Identify which cell holds the provided text, then report its [X, Y] central coordinate. 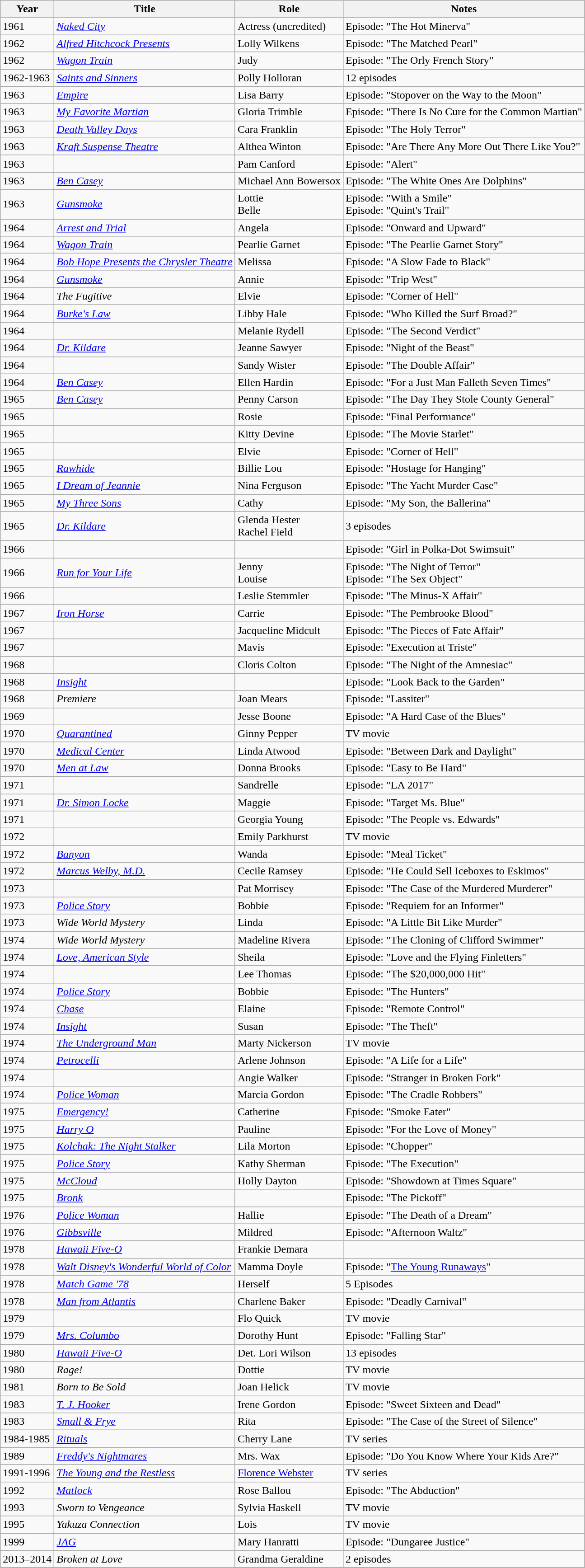
Medical Center [145, 751]
1995 [27, 1525]
Bronk [145, 1198]
Notes [463, 9]
Georgia Young [289, 820]
Susan [289, 1026]
Episode: "The Pickoff" [463, 1198]
I Dream of Jeannie [145, 485]
Episode: "The Pembrooke Blood" [463, 613]
Iron Horse [145, 613]
Emily Parkhurst [289, 837]
Annie [289, 279]
Sheila [289, 957]
Episode: "Hostage for Hanging" [463, 468]
Pauline [289, 1129]
Libby Hale [289, 314]
Episode: "The Cradle Robbers" [463, 1095]
Mildred [289, 1232]
Episode: "The Cloning of Clifford Swimmer" [463, 940]
Penny Carson [289, 399]
Sandrelle [289, 785]
JAG [145, 1542]
Episode: "For a Just Man Falleth Seven Times" [463, 382]
Harry O [145, 1129]
1992 [27, 1490]
Episode: "The $20,000,000 Hit" [463, 974]
Pearlie Garnet [289, 245]
Episode: "The Abduction" [463, 1490]
Gibbsville [145, 1232]
Episode: "Execution at Triste" [463, 648]
Actress (uncredited) [289, 26]
Flo Quick [289, 1318]
Episode: "The Case of the Murdered Murderer" [463, 888]
1962-1963 [27, 78]
Episode: "The Matched Pearl" [463, 43]
1969 [27, 716]
Alfred Hitchcock Presents [145, 43]
Episode: "Girl in Polka-Dot Swimsuit" [463, 549]
Year [27, 9]
Jesse Boone [289, 716]
Episode: "Alert" [463, 164]
Marty Nickerson [289, 1043]
3 episodes [463, 526]
Episode: "The Case of the Street of Silence" [463, 1422]
Maggie [289, 802]
Naked City [145, 26]
Billie Lou [289, 468]
Episode: "Remote Control" [463, 1009]
Episode: "Night of the Beast" [463, 348]
Kathy Sherman [289, 1164]
Leslie Stemmler [289, 596]
Rosie [289, 417]
Episode: "Showdown at Times Square" [463, 1181]
Gloria Trimble [289, 112]
Hallie [289, 1215]
Judy [289, 61]
Dr. Simon Locke [145, 802]
Match Game '78 [145, 1284]
Florence Webster [289, 1473]
Petrocelli [145, 1060]
Jacqueline Midcult [289, 630]
Pam Canford [289, 164]
Det. Lori Wilson [289, 1352]
Episode: "The White Ones Are Dolphins" [463, 181]
Emergency! [145, 1112]
Episode: "A Life for a Life" [463, 1060]
Arlene Johnson [289, 1060]
Ellen Hardin [289, 382]
Irene Gordon [289, 1404]
Episode: "Deadly Carnival" [463, 1301]
Episode: "A Slow Fade to Black" [463, 262]
Kitty Devine [289, 434]
Episode: "Requiem for an Informer" [463, 906]
Burke's Law [145, 314]
Jeanne Sawyer [289, 348]
Episode: "Trip West" [463, 279]
Episode: "The Orly French Story" [463, 61]
The Underground Man [145, 1043]
Episode: "Onward and Upward" [463, 227]
Episode: "LA 2017" [463, 785]
Episode: "A Little Bit Like Murder" [463, 923]
Lila Morton [289, 1146]
Carrie [289, 613]
Episode: "Easy to Be Hard" [463, 768]
Episode: "The Night of the Amnesiac" [463, 665]
Charlene Baker [289, 1301]
Episode: "The Night of Terror"Episode: "The Sex Object" [463, 573]
Rita [289, 1422]
Episode: "Look Back to the Garden" [463, 682]
Episode: "The Execution" [463, 1164]
Rose Ballou [289, 1490]
Mrs. Wax [289, 1456]
Glenda HesterRachel Field [289, 526]
Mavis [289, 648]
5 Episodes [463, 1284]
Marcia Gordon [289, 1095]
Michael Ann Bowersox [289, 181]
Banyon [145, 854]
Episode: "The Day They Stole County General" [463, 399]
Herself [289, 1284]
Episode: "Who Killed the Surf Broad?" [463, 314]
2 episodes [463, 1559]
Walt Disney's Wonderful World of Color [145, 1267]
1984-1985 [27, 1439]
Episode: "Afternoon Waltz" [463, 1232]
Polly Holloran [289, 78]
Episode: "The Death of a Dream" [463, 1215]
Cathy [289, 503]
Episode: "Sweet Sixteen and Dead" [463, 1404]
Episode: "Meal Ticket" [463, 854]
Episode: "Stopover on the Way to the Moon" [463, 95]
Love, American Style [145, 957]
T. J. Hooker [145, 1404]
Episode: "Target Ms. Blue" [463, 802]
Linda [289, 923]
Episode: "Between Dark and Daylight" [463, 751]
Lee Thomas [289, 974]
Premiere [145, 699]
Chase [145, 1009]
Episode: "The Young Runaways" [463, 1267]
1989 [27, 1456]
Small & Frye [145, 1422]
Lois [289, 1525]
McCloud [145, 1181]
Born to Be Sold [145, 1387]
Dottie [289, 1370]
Pat Morrisey [289, 888]
Episode: "The Second Verdict" [463, 331]
Cecile Ramsey [289, 871]
Episode: "Falling Star" [463, 1335]
Men at Law [145, 768]
Catherine [289, 1112]
Title [145, 9]
Empire [145, 95]
Althea Winton [289, 146]
Yakuza Connection [145, 1525]
Grandma Geraldine [289, 1559]
Episode: "For the Love of Money" [463, 1129]
Broken at Love [145, 1559]
Rituals [145, 1439]
Sandy Wister [289, 365]
Episode: "My Son, the Ballerina" [463, 503]
Role [289, 9]
Marcus Welby, M.D. [145, 871]
Episode: "Final Performance" [463, 417]
Mamma Doyle [289, 1267]
2013–2014 [27, 1559]
Episode: "With a Smile"Episode: "Quint's Trail" [463, 204]
Kolchak: The Night Stalker [145, 1146]
Joan Mears [289, 699]
Episode: "The Pearlie Garnet Story" [463, 245]
Man from Atlantis [145, 1301]
Frankie Demara [289, 1249]
Run for Your Life [145, 573]
Angie Walker [289, 1078]
Lisa Barry [289, 95]
Holly Dayton [289, 1181]
Dorothy Hunt [289, 1335]
Episode: "Are There Any More Out There Like You?" [463, 146]
Episode: "Lassiter" [463, 699]
Ginny Pepper [289, 733]
12 episodes [463, 78]
Episode: "There Is No Cure for the Common Martian" [463, 112]
Sworn to Vengeance [145, 1507]
Episode: "The Pieces of Fate Affair" [463, 630]
Mary Hanratti [289, 1542]
1961 [27, 26]
Episode: "The Minus-X Affair" [463, 596]
Cloris Colton [289, 665]
Elaine [289, 1009]
Death Valley Days [145, 129]
Episode: "Do You Know Where Your Kids Are?" [463, 1456]
Angela [289, 227]
1991-1996 [27, 1473]
Episode: "The Holy Terror" [463, 129]
Episode: "Stranger in Broken Fork" [463, 1078]
Episode: "The People vs. Edwards" [463, 820]
1981 [27, 1387]
The Young and the Restless [145, 1473]
Episode: "The Hunters" [463, 991]
Cherry Lane [289, 1439]
Episode: "Love and the Flying Finletters" [463, 957]
JennyLouise [289, 573]
My Three Sons [145, 503]
Episode: "The Movie Starlet" [463, 434]
Bob Hope Presents the Chrysler Theatre [145, 262]
Madeline Rivera [289, 940]
Episode: "The Double Affair" [463, 365]
LottieBelle [289, 204]
Sylvia Haskell [289, 1507]
Episode: "The Theft" [463, 1026]
Episode: "The Hot Minerva" [463, 26]
Episode: "He Could Sell Iceboxes to Eskimos" [463, 871]
Lolly Wilkens [289, 43]
Melissa [289, 262]
Episode: "Chopper" [463, 1146]
The Fugitive [145, 296]
Donna Brooks [289, 768]
My Favorite Martian [145, 112]
Saints and Sinners [145, 78]
Joan Helick [289, 1387]
13 episodes [463, 1352]
Matlock [145, 1490]
Rage! [145, 1370]
1993 [27, 1507]
Episode: "Dungaree Justice" [463, 1542]
Mrs. Columbo [145, 1335]
Episode: "The Yacht Murder Case" [463, 485]
Wanda [289, 854]
Cara Franklin [289, 129]
Kraft Suspense Theatre [145, 146]
Freddy's Nightmares [145, 1456]
Linda Atwood [289, 751]
Episode: "A Hard Case of the Blues" [463, 716]
Nina Ferguson [289, 485]
Episode: "Smoke Eater" [463, 1112]
Melanie Rydell [289, 331]
Quarantined [145, 733]
1999 [27, 1542]
Arrest and Trial [145, 227]
Rawhide [145, 468]
